Provide the (x, y) coordinate of the cell's center where the given text is located.  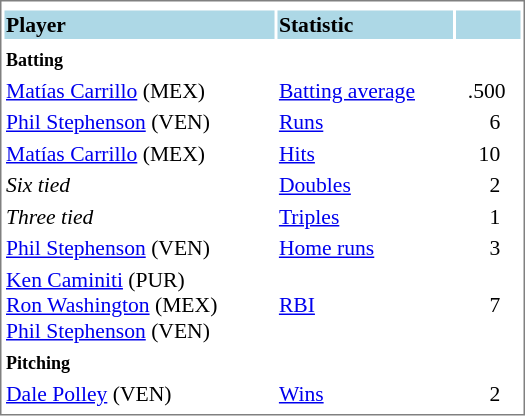
Batting average (364, 90)
6 (488, 122)
1 (488, 216)
Runs (364, 122)
.500 (488, 90)
Home runs (364, 248)
Three tied (139, 216)
Pitching (139, 362)
10 (488, 154)
Dale Polley (VEN) (139, 394)
Hits (364, 154)
Statistic (364, 24)
RBI (364, 306)
Ken Caminiti (PUR)Ron Washington (MEX)Phil Stephenson (VEN) (139, 306)
Doubles (364, 185)
Triples (364, 216)
3 (488, 248)
Wins (364, 394)
Six tied (139, 185)
Batting (139, 59)
Player (139, 24)
7 (488, 306)
